Return the [X, Y] coordinate for the center point of the cell that contains the specified text.  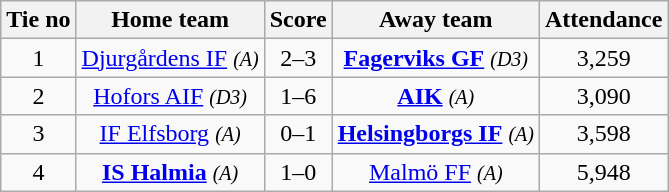
Malmö FF (A) [436, 172]
Attendance [603, 20]
2 [38, 96]
1 [38, 58]
3 [38, 134]
3,090 [603, 96]
Score [298, 20]
Tie no [38, 20]
Fagerviks GF (D3) [436, 58]
AIK (A) [436, 96]
0–1 [298, 134]
2–3 [298, 58]
IF Elfsborg (A) [170, 134]
1–6 [298, 96]
Helsingborgs IF (A) [436, 134]
4 [38, 172]
Home team [170, 20]
3,259 [603, 58]
Djurgårdens IF (A) [170, 58]
1–0 [298, 172]
IS Halmia (A) [170, 172]
Away team [436, 20]
5,948 [603, 172]
Hofors AIF (D3) [170, 96]
3,598 [603, 134]
